Return [X, Y] of the center of cell containing provided text 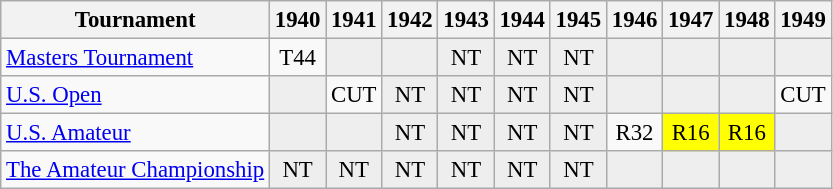
1949 [803, 20]
Tournament [136, 20]
1940 [298, 20]
1948 [747, 20]
Masters Tournament [136, 58]
1943 [466, 20]
1947 [691, 20]
1942 [410, 20]
U.S. Open [136, 95]
The Amateur Championship [136, 170]
1944 [522, 20]
1945 [578, 20]
1946 [634, 20]
1941 [354, 20]
R32 [634, 133]
U.S. Amateur [136, 133]
T44 [298, 58]
